Search for the cell housing the specified text and yield its (X, Y) center coordinate. 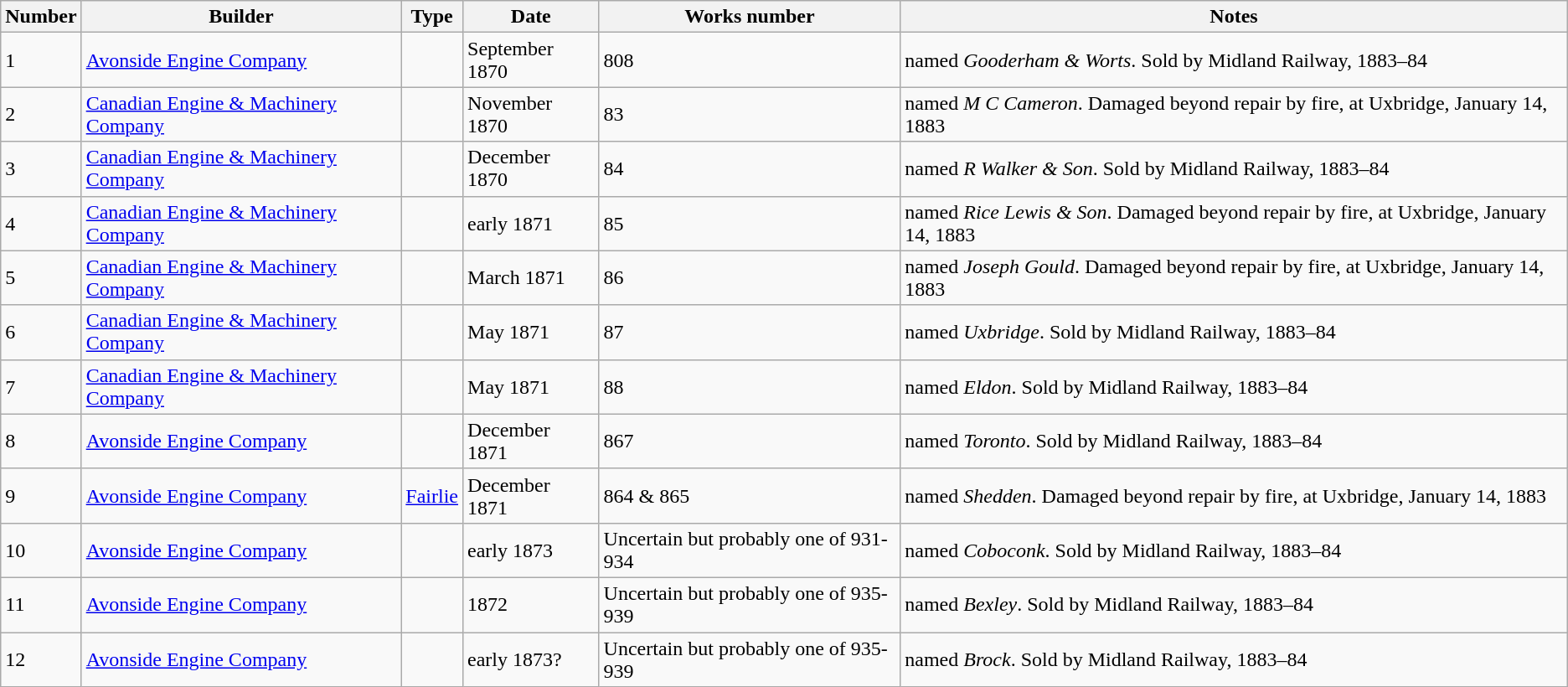
10 (41, 550)
84 (750, 169)
named Shedden. Damaged beyond repair by fire, at Uxbridge, January 14, 1883 (1235, 496)
12 (41, 659)
9 (41, 496)
Date (531, 17)
named R Walker & Son. Sold by Midland Railway, 1883–84 (1235, 169)
867 (750, 441)
Builder (241, 17)
named Joseph Gould. Damaged beyond repair by fire, at Uxbridge, January 14, 1883 (1235, 278)
87 (750, 332)
7 (41, 387)
early 1873 (531, 550)
named Bexley. Sold by Midland Railway, 1883–84 (1235, 605)
December 1870 (531, 169)
Uncertain but probably one of 931-934 (750, 550)
Works number (750, 17)
1872 (531, 605)
83 (750, 114)
named Eldon. Sold by Midland Railway, 1883–84 (1235, 387)
86 (750, 278)
March 1871 (531, 278)
early 1871 (531, 223)
88 (750, 387)
named Uxbridge. Sold by Midland Railway, 1883–84 (1235, 332)
3 (41, 169)
early 1873? (531, 659)
6 (41, 332)
named Coboconk. Sold by Midland Railway, 1883–84 (1235, 550)
Notes (1235, 17)
November 1870 (531, 114)
September 1870 (531, 60)
named Toronto. Sold by Midland Railway, 1883–84 (1235, 441)
2 (41, 114)
864 & 865 (750, 496)
Number (41, 17)
named Gooderham & Worts. Sold by Midland Railway, 1883–84 (1235, 60)
named Brock. Sold by Midland Railway, 1883–84 (1235, 659)
808 (750, 60)
Fairlie (432, 496)
11 (41, 605)
named M C Cameron. Damaged beyond repair by fire, at Uxbridge, January 14, 1883 (1235, 114)
1 (41, 60)
named Rice Lewis & Son. Damaged beyond repair by fire, at Uxbridge, January 14, 1883 (1235, 223)
8 (41, 441)
85 (750, 223)
Type (432, 17)
5 (41, 278)
4 (41, 223)
